Extract the (x, y) coordinate from the center of the cell holding the provided text.  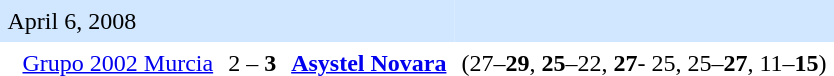
April 6, 2008 (227, 21)
